From the cell containing the given text, extract its center point as [x, y] coordinate. 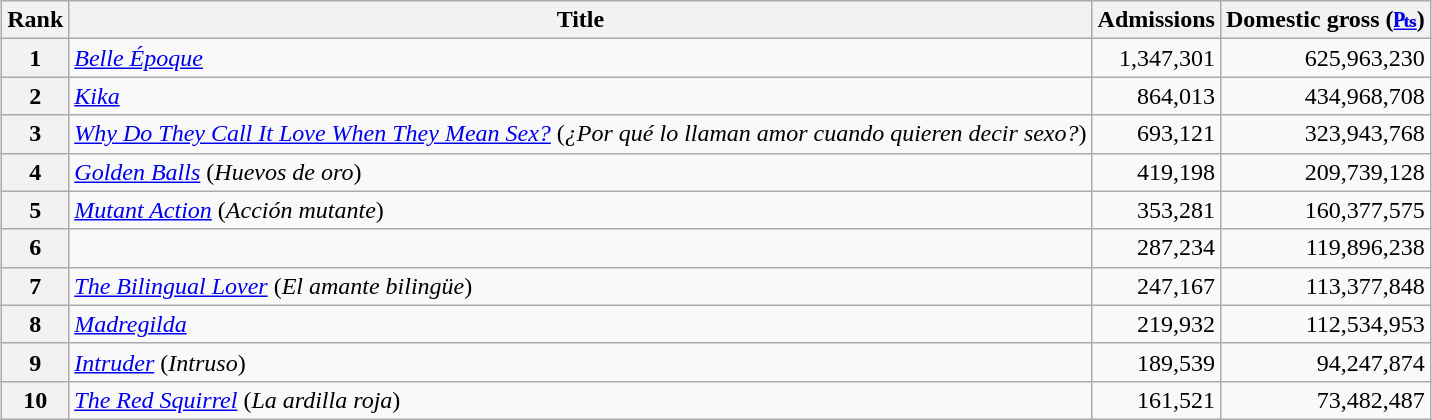
209,739,128 [1325, 172]
693,121 [1156, 134]
5 [36, 210]
10 [36, 400]
113,377,848 [1325, 286]
The Red Squirrel (La ardilla roja) [580, 400]
Golden Balls (Huevos de oro) [580, 172]
6 [36, 248]
Rank [36, 20]
287,234 [1156, 248]
Intruder (Intruso) [580, 362]
119,896,238 [1325, 248]
2 [36, 96]
Mutant Action (Acción mutante) [580, 210]
Domestic gross (₧) [1325, 20]
9 [36, 362]
323,943,768 [1325, 134]
1,347,301 [1156, 58]
3 [36, 134]
Title [580, 20]
353,281 [1156, 210]
1 [36, 58]
864,013 [1156, 96]
Belle Époque [580, 58]
112,534,953 [1325, 324]
219,932 [1156, 324]
Madregilda [580, 324]
189,539 [1156, 362]
Why Do They Call It Love When They Mean Sex? (¿Por qué lo llaman amor cuando quieren decir sexo?) [580, 134]
94,247,874 [1325, 362]
Kika [580, 96]
8 [36, 324]
160,377,575 [1325, 210]
247,167 [1156, 286]
625,963,230 [1325, 58]
7 [36, 286]
419,198 [1156, 172]
4 [36, 172]
434,968,708 [1325, 96]
73,482,487 [1325, 400]
Admissions [1156, 20]
161,521 [1156, 400]
The Bilingual Lover (El amante bilingüe) [580, 286]
